Locate the cell with the specified text and output its (x, y) center coordinate. 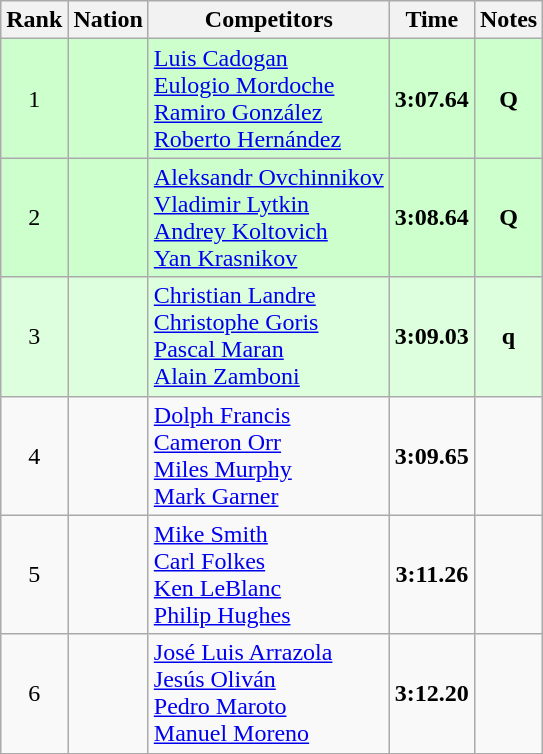
3:08.64 (432, 218)
3:11.26 (432, 574)
5 (34, 574)
Nation (108, 20)
Time (432, 20)
Notes (508, 20)
4 (34, 456)
Dolph FrancisCameron OrrMiles MurphyMark Garner (268, 456)
1 (34, 98)
José Luis ArrazolaJesús OlivánPedro MarotoManuel Moreno (268, 694)
q (508, 336)
Luis CadoganEulogio MordocheRamiro GonzálezRoberto Hernández (268, 98)
Rank (34, 20)
3:09.03 (432, 336)
6 (34, 694)
3 (34, 336)
Aleksandr OvchinnikovVladimir LytkinAndrey KoltovichYan Krasnikov (268, 218)
Mike SmithCarl FolkesKen LeBlancPhilip Hughes (268, 574)
Competitors (268, 20)
3:12.20 (432, 694)
3:07.64 (432, 98)
2 (34, 218)
Christian LandreChristophe GorisPascal MaranAlain Zamboni (268, 336)
3:09.65 (432, 456)
